Locate the cell with the specified text and output its [X, Y] center coordinate. 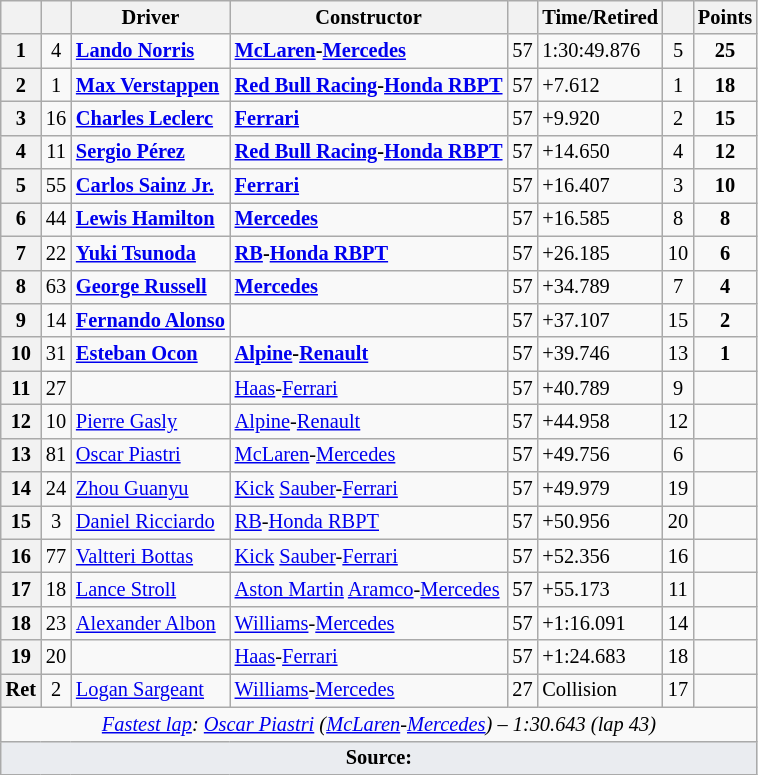
+44.958 [600, 421]
Esteban Ocon [150, 354]
Zhou Guanyu [150, 489]
Carlos Sainz Jr. [150, 186]
Time/Retired [600, 17]
Max Verstappen [150, 85]
Constructor [369, 17]
+50.956 [600, 522]
+49.979 [600, 489]
31 [56, 354]
+39.746 [600, 354]
+16.585 [600, 219]
+26.185 [600, 253]
Alexander Albon [150, 623]
44 [56, 219]
Ret [21, 690]
+37.107 [600, 320]
+9.920 [600, 118]
+14.650 [600, 152]
25 [725, 51]
Oscar Piastri [150, 455]
+7.612 [600, 85]
Collision [600, 690]
Charles Leclerc [150, 118]
+34.789 [600, 287]
Lando Norris [150, 51]
77 [56, 556]
+52.356 [600, 556]
Lewis Hamilton [150, 219]
George Russell [150, 287]
+1:24.683 [600, 657]
63 [56, 287]
+55.173 [600, 589]
Points [725, 17]
1:30:49.876 [600, 51]
23 [56, 623]
Logan Sargeant [150, 690]
+49.756 [600, 455]
Fastest lap: Oscar Piastri (McLaren-Mercedes) – 1:30.643 (lap 43) [379, 724]
+16.407 [600, 186]
55 [56, 186]
Driver [150, 17]
Daniel Ricciardo [150, 522]
Fernando Alonso [150, 320]
Aston Martin Aramco-Mercedes [369, 589]
+40.789 [600, 388]
Lance Stroll [150, 589]
+1:16.091 [600, 623]
Sergio Pérez [150, 152]
22 [56, 253]
81 [56, 455]
Valtteri Bottas [150, 556]
Source: [379, 758]
Yuki Tsunoda [150, 253]
Pierre Gasly [150, 421]
24 [56, 489]
